Identify which cell holds the provided text, then report its (X, Y) central coordinate. 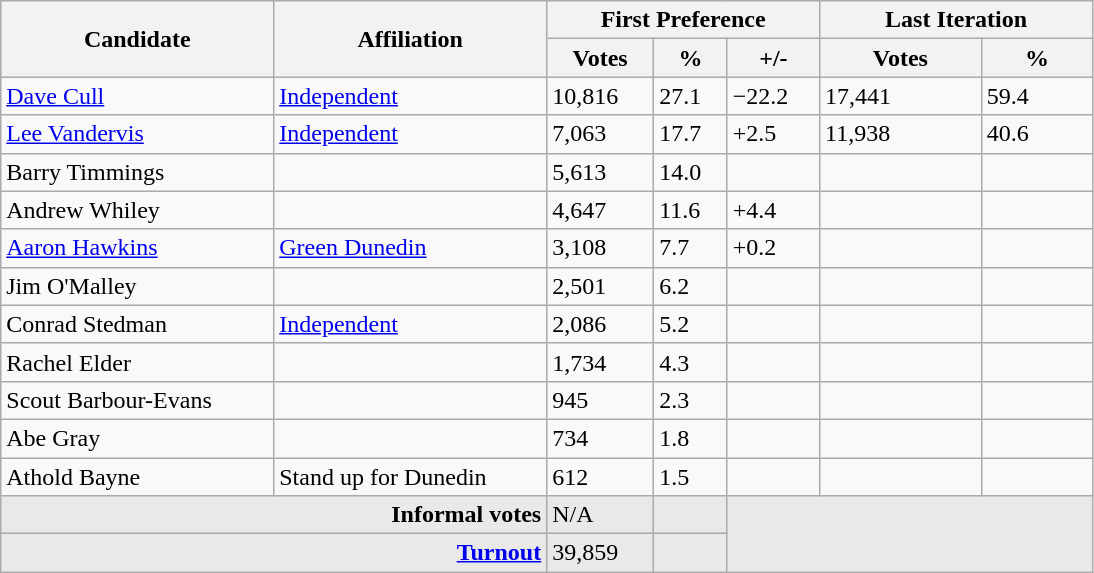
4.3 (691, 362)
Barry Timmings (138, 172)
Conrad Stedman (138, 324)
Lee Vandervis (138, 134)
945 (600, 400)
10,816 (600, 96)
Abe Gray (138, 438)
Informal votes (274, 515)
612 (600, 477)
1.5 (691, 477)
Green Dunedin (410, 248)
6.2 (691, 286)
11.6 (691, 210)
1.8 (691, 438)
2,086 (600, 324)
Dave Cull (138, 96)
First Preference (684, 20)
5.2 (691, 324)
+/- (773, 58)
734 (600, 438)
2.3 (691, 400)
27.1 (691, 96)
17,441 (901, 96)
Andrew Whiley (138, 210)
Athold Bayne (138, 477)
1,734 (600, 362)
14.0 (691, 172)
Turnout (274, 553)
Jim O'Malley (138, 286)
4,647 (600, 210)
Aaron Hawkins (138, 248)
2,501 (600, 286)
Scout Barbour-Evans (138, 400)
Affiliation (410, 39)
+0.2 (773, 248)
−22.2 (773, 96)
+2.5 (773, 134)
11,938 (901, 134)
39,859 (600, 553)
3,108 (600, 248)
Stand up for Dunedin (410, 477)
40.6 (1036, 134)
7.7 (691, 248)
Candidate (138, 39)
5,613 (600, 172)
Rachel Elder (138, 362)
N/A (600, 515)
7,063 (600, 134)
59.4 (1036, 96)
+4.4 (773, 210)
Last Iteration (956, 20)
17.7 (691, 134)
